Output the (X, Y) coordinate of the center of the cell containing the given text.  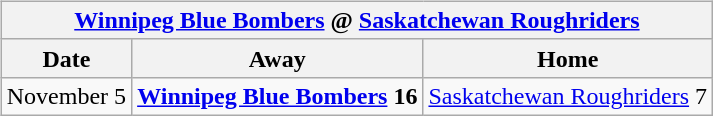
November 5 (66, 96)
Date (66, 58)
Home (568, 58)
Away (278, 58)
Winnipeg Blue Bombers 16 (278, 96)
Saskatchewan Roughriders 7 (568, 96)
Winnipeg Blue Bombers @ Saskatchewan Roughriders (356, 20)
